Search for the cell housing the specified text and yield its (x, y) center coordinate. 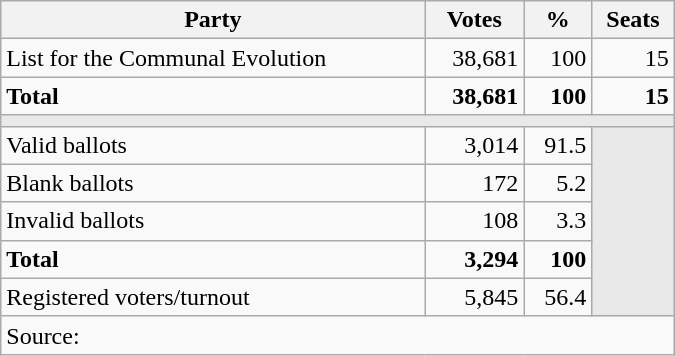
172 (474, 183)
3.3 (558, 221)
% (558, 20)
Party (213, 20)
3,014 (474, 145)
Invalid ballots (213, 221)
3,294 (474, 259)
Seats (634, 20)
5.2 (558, 183)
56.4 (558, 297)
91.5 (558, 145)
Source: (338, 335)
Blank ballots (213, 183)
Votes (474, 20)
5,845 (474, 297)
Registered voters/turnout (213, 297)
List for the Communal Evolution (213, 58)
108 (474, 221)
Valid ballots (213, 145)
